Search for the cell housing the specified text and yield its (X, Y) center coordinate. 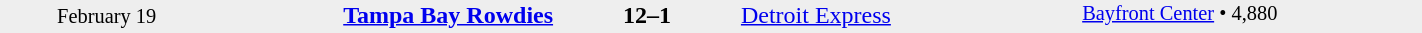
Detroit Express (910, 15)
12–1 (648, 15)
Tampa Bay Rowdies (384, 15)
Bayfront Center • 4,880 (1252, 16)
February 19 (106, 16)
